Return the [x, y] coordinate for the center point of the cell that contains the specified text.  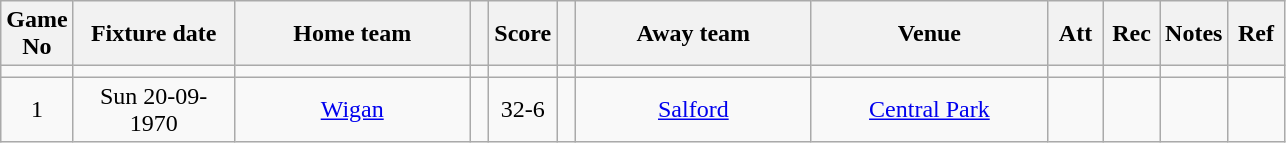
Sun 20-09-1970 [154, 110]
1 [37, 110]
Ref [1256, 34]
Away team [693, 34]
Fixture date [154, 34]
Home team [352, 34]
Venue [929, 34]
Game No [37, 34]
Score [523, 34]
Rec [1132, 34]
Notes [1194, 34]
32-6 [523, 110]
Wigan [352, 110]
Central Park [929, 110]
Att [1075, 34]
Salford [693, 110]
